Capture the cell that displays the provided text and extract its (X, Y) central coordinate. 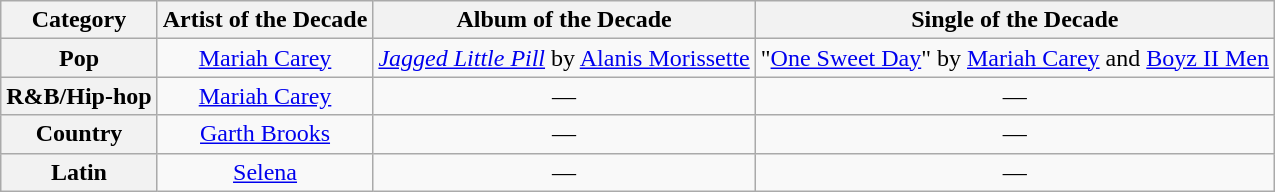
Country (79, 134)
Album of the Decade (564, 20)
Selena (265, 172)
Garth Brooks (265, 134)
Latin (79, 172)
R&B/Hip-hop (79, 96)
Artist of the Decade (265, 20)
"One Sweet Day" by Mariah Carey and Boyz II Men (1014, 58)
Category (79, 20)
Single of the Decade (1014, 20)
Jagged Little Pill by Alanis Morissette (564, 58)
Pop (79, 58)
